Extract the (X, Y) coordinate from the center of the cell holding the provided text.  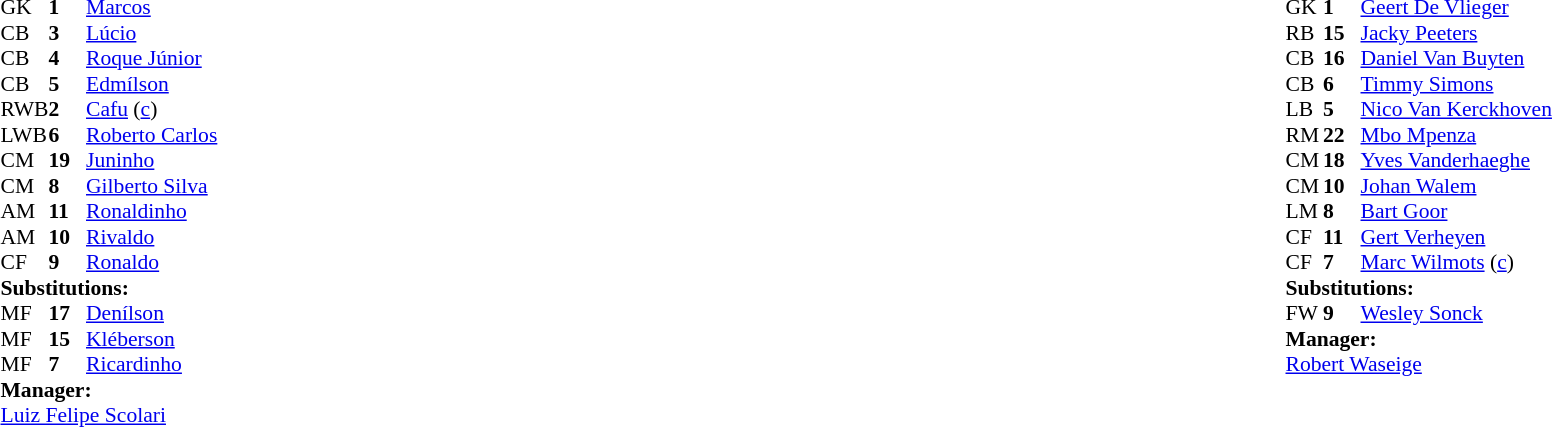
Denílson (152, 313)
Ricardinho (152, 365)
18 (1342, 161)
Jacky Peeters (1456, 33)
Daniel Van Buyten (1456, 59)
Roberto Carlos (152, 135)
Mbo Mpenza (1456, 135)
Lúcio (152, 33)
3 (67, 33)
17 (67, 313)
RB (1305, 33)
2 (67, 109)
19 (67, 161)
Bart Goor (1456, 211)
Robert Waseige (1419, 365)
Gilberto Silva (152, 186)
Marc Wilmots (c) (1456, 263)
Roque Júnior (152, 59)
Rivaldo (152, 237)
Johan Walem (1456, 186)
Edmílson (152, 84)
RM (1305, 135)
FW (1305, 313)
Wesley Sonck (1456, 313)
LWB (24, 135)
16 (1342, 59)
Yves Vanderhaeghe (1456, 161)
RWB (24, 109)
Gert Verheyen (1456, 237)
Ronaldinho (152, 211)
4 (67, 59)
Juninho (152, 161)
LB (1305, 109)
Nico Van Kerckhoven (1456, 109)
Kléberson (152, 339)
LM (1305, 211)
22 (1342, 135)
Ronaldo (152, 263)
Timmy Simons (1456, 84)
Cafu (c) (152, 109)
